Pinpoint the cell where the given text exists, returning its [x, y] midpoint coordinate. 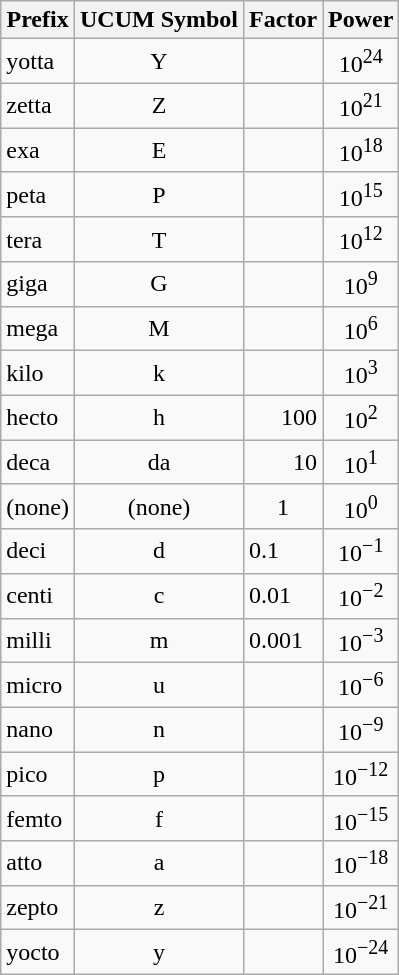
1018 [361, 150]
m [158, 640]
10−24 [361, 952]
da [158, 462]
y [158, 952]
102 [361, 418]
a [158, 864]
d [158, 552]
hecto [38, 418]
deci [38, 552]
M [158, 328]
0.1 [284, 552]
Power [361, 20]
deca [38, 462]
micro [38, 686]
103 [361, 374]
peta [38, 194]
zepto [38, 908]
0.01 [284, 596]
mega [38, 328]
10−9 [361, 730]
k [158, 374]
centi [38, 596]
zetta [38, 106]
nano [38, 730]
101 [361, 462]
Prefix [38, 20]
106 [361, 328]
109 [361, 284]
10−1 [361, 552]
milli [38, 640]
c [158, 596]
0.001 [284, 640]
h [158, 418]
kilo [38, 374]
pico [38, 774]
Z [158, 106]
G [158, 284]
giga [38, 284]
T [158, 240]
10−3 [361, 640]
femto [38, 818]
UCUM Symbol [158, 20]
10−15 [361, 818]
10−12 [361, 774]
1 [284, 506]
E [158, 150]
u [158, 686]
1012 [361, 240]
10−21 [361, 908]
10 [284, 462]
Factor [284, 20]
yotta [38, 62]
tera [38, 240]
Y [158, 62]
yocto [38, 952]
z [158, 908]
P [158, 194]
n [158, 730]
f [158, 818]
1024 [361, 62]
10−18 [361, 864]
1015 [361, 194]
1021 [361, 106]
10−2 [361, 596]
p [158, 774]
exa [38, 150]
10−6 [361, 686]
atto [38, 864]
